Return [X, Y] of the center of cell containing provided text 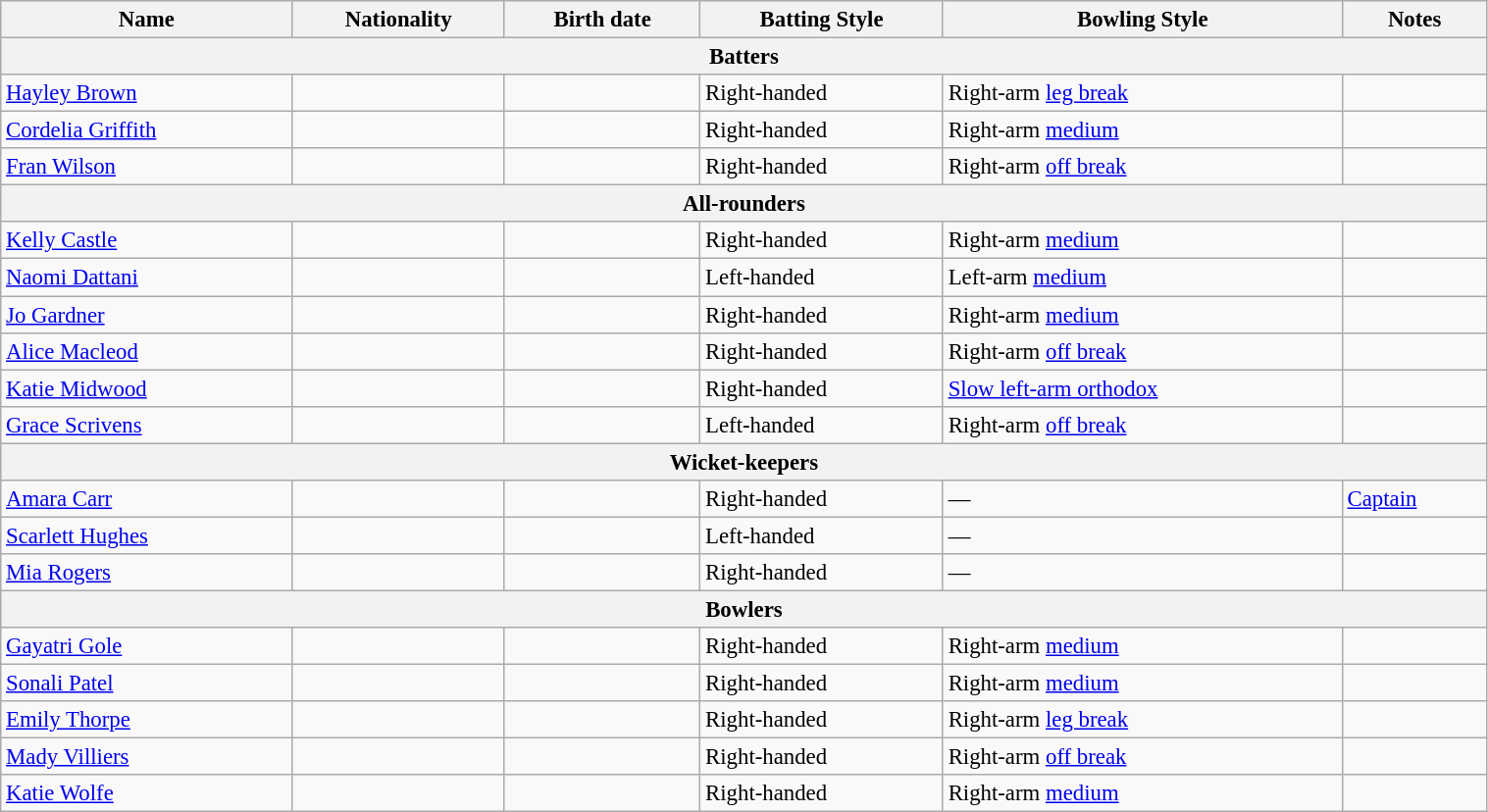
Mady Villiers [147, 757]
Batters [744, 57]
Cordelia Griffith [147, 130]
Mia Rogers [147, 573]
Katie Wolfe [147, 793]
Bowlers [744, 609]
Birth date [602, 20]
Slow left-arm orthodox [1142, 388]
Emily Thorpe [147, 720]
Kelly Castle [147, 240]
Fran Wilson [147, 167]
Wicket-keepers [744, 462]
Scarlett Hughes [147, 535]
Grace Scrivens [147, 425]
Nationality [398, 20]
Katie Midwood [147, 388]
Naomi Dattani [147, 278]
Captain [1414, 499]
Bowling Style [1142, 20]
Sonali Patel [147, 684]
Gayatri Gole [147, 646]
Name [147, 20]
Alice Macleod [147, 351]
Notes [1414, 20]
All-rounders [744, 204]
Hayley Brown [147, 93]
Left-arm medium [1142, 278]
Jo Gardner [147, 315]
Batting Style [822, 20]
Amara Carr [147, 499]
